Output the (x, y) coordinate of the center of the cell containing the given text.  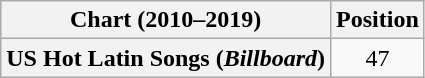
US Hot Latin Songs (Billboard) (166, 58)
Chart (2010–2019) (166, 20)
Position (378, 20)
47 (378, 58)
